Scan for the cell matching the given text and deliver its (x, y) coordinate at center. 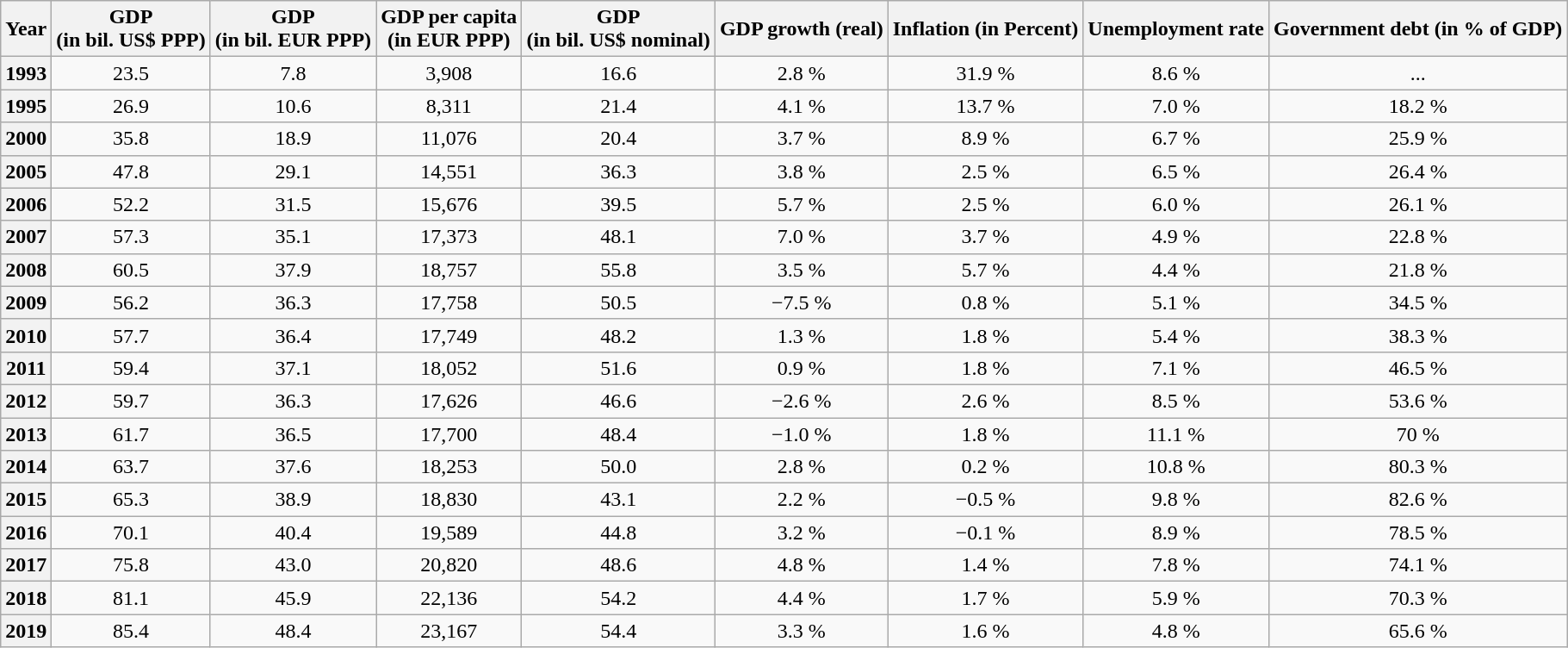
36.4 (293, 335)
22,136 (449, 598)
35.1 (293, 237)
40.4 (293, 533)
52.2 (131, 204)
74.1 % (1417, 565)
19,589 (449, 533)
26.4 % (1417, 171)
57.7 (131, 335)
22.8 % (1417, 237)
−7.5 % (801, 302)
31.9 % (985, 73)
3.8 % (801, 171)
7.1 % (1176, 368)
55.8 (618, 270)
18.2 % (1417, 106)
75.8 (131, 565)
37.9 (293, 270)
38.9 (293, 500)
37.1 (293, 368)
59.7 (131, 401)
GDP per capita(in EUR PPP) (449, 29)
80.3 % (1417, 467)
38.3 % (1417, 335)
59.4 (131, 368)
3,908 (449, 73)
2010 (26, 335)
78.5 % (1417, 533)
54.4 (618, 631)
2013 (26, 433)
26.9 (131, 106)
46.6 (618, 401)
18.9 (293, 139)
47.8 (131, 171)
−2.6 % (801, 401)
7.8 % (1176, 565)
Government debt (in % of GDP) (1417, 29)
21.4 (618, 106)
1.6 % (985, 631)
11,076 (449, 139)
43.1 (618, 500)
18,253 (449, 467)
5.9 % (1176, 598)
2018 (26, 598)
2016 (26, 533)
50.5 (618, 302)
4.9 % (1176, 237)
35.8 (131, 139)
−1.0 % (801, 433)
−0.5 % (985, 500)
Unemployment rate (1176, 29)
1.7 % (985, 598)
2000 (26, 139)
18,830 (449, 500)
13.7 % (985, 106)
GDP growth (real) (801, 29)
... (1417, 73)
2014 (26, 467)
70 % (1417, 433)
6.5 % (1176, 171)
2019 (26, 631)
7.8 (293, 73)
36.5 (293, 433)
16.6 (618, 73)
5.1 % (1176, 302)
20.4 (618, 139)
2009 (26, 302)
10.8 % (1176, 467)
48.1 (618, 237)
14,551 (449, 171)
1.4 % (985, 565)
2008 (26, 270)
18,052 (449, 368)
82.6 % (1417, 500)
50.0 (618, 467)
20,820 (449, 565)
GDP(in bil. US$ PPP) (131, 29)
GDP(in bil. EUR PPP) (293, 29)
8.6 % (1176, 73)
60.5 (131, 270)
63.7 (131, 467)
23.5 (131, 73)
53.6 % (1417, 401)
4.1 % (801, 106)
10.6 (293, 106)
61.7 (131, 433)
34.5 % (1417, 302)
2011 (26, 368)
2017 (26, 565)
15,676 (449, 204)
81.1 (131, 598)
23,167 (449, 631)
5.4 % (1176, 335)
46.5 % (1417, 368)
1.3 % (801, 335)
GDP(in bil. US$ nominal) (618, 29)
0.9 % (801, 368)
Year (26, 29)
29.1 (293, 171)
8.5 % (1176, 401)
3.3 % (801, 631)
43.0 (293, 565)
25.9 % (1417, 139)
0.2 % (985, 467)
1993 (26, 73)
3.2 % (801, 533)
18,757 (449, 270)
45.9 (293, 598)
57.3 (131, 237)
44.8 (618, 533)
6.0 % (1176, 204)
17,758 (449, 302)
85.4 (131, 631)
2.6 % (985, 401)
17,700 (449, 433)
9.8 % (1176, 500)
2015 (26, 500)
48.6 (618, 565)
70.3 % (1417, 598)
2.2 % (801, 500)
37.6 (293, 467)
39.5 (618, 204)
−0.1 % (985, 533)
17,626 (449, 401)
26.1 % (1417, 204)
2007 (26, 237)
65.3 (131, 500)
6.7 % (1176, 139)
1995 (26, 106)
17,373 (449, 237)
2012 (26, 401)
51.6 (618, 368)
65.6 % (1417, 631)
48.2 (618, 335)
11.1 % (1176, 433)
8,311 (449, 106)
17,749 (449, 335)
Inflation (in Percent) (985, 29)
54.2 (618, 598)
3.5 % (801, 270)
56.2 (131, 302)
2006 (26, 204)
2005 (26, 171)
31.5 (293, 204)
0.8 % (985, 302)
21.8 % (1417, 270)
70.1 (131, 533)
